Find where the given text appears and provide that cell's center as (x, y) coordinate. 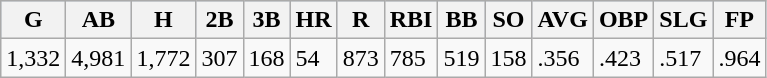
.423 (623, 58)
G (34, 20)
FP (740, 20)
OBP (623, 20)
158 (508, 58)
HR (314, 20)
SO (508, 20)
AB (98, 20)
1,332 (34, 58)
RBI (411, 20)
BB (462, 20)
54 (314, 58)
519 (462, 58)
AVG (562, 20)
SLG (684, 20)
H (164, 20)
4,981 (98, 58)
.356 (562, 58)
2B (220, 20)
785 (411, 58)
R (360, 20)
873 (360, 58)
.517 (684, 58)
1,772 (164, 58)
307 (220, 58)
.964 (740, 58)
3B (266, 20)
168 (266, 58)
